Extract the (x, y) coordinate from the center of the cell holding the provided text.  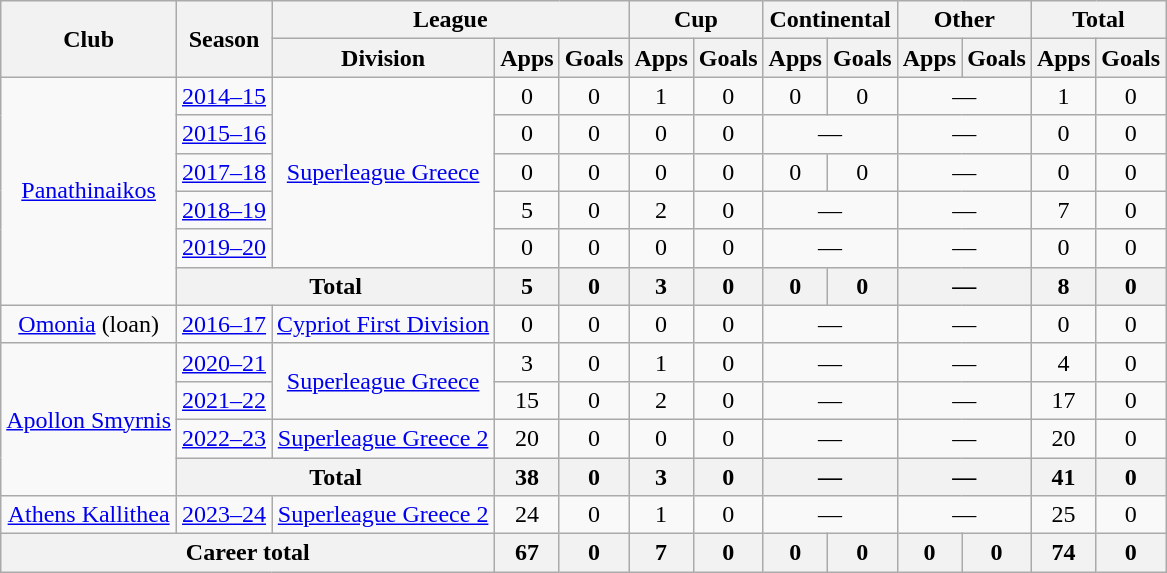
2023–24 (224, 515)
Omonia (loan) (89, 324)
Season (224, 39)
17 (1063, 400)
Cypriot First Division (384, 324)
Other (964, 20)
2018–19 (224, 210)
2015–16 (224, 134)
League (450, 20)
8 (1063, 286)
Continental (830, 20)
38 (527, 477)
2017–18 (224, 172)
Cup (696, 20)
41 (1063, 477)
4 (1063, 362)
67 (527, 553)
2016–17 (224, 324)
74 (1063, 553)
2014–15 (224, 96)
Apollon Smyrnis (89, 419)
Club (89, 39)
15 (527, 400)
Career total (248, 553)
25 (1063, 515)
24 (527, 515)
2020–21 (224, 362)
2019–20 (224, 248)
Athens Kallithea (89, 515)
Division (384, 58)
2022–23 (224, 438)
2021–22 (224, 400)
Panathinaikos (89, 191)
